Return [x, y] of the center of cell containing provided text 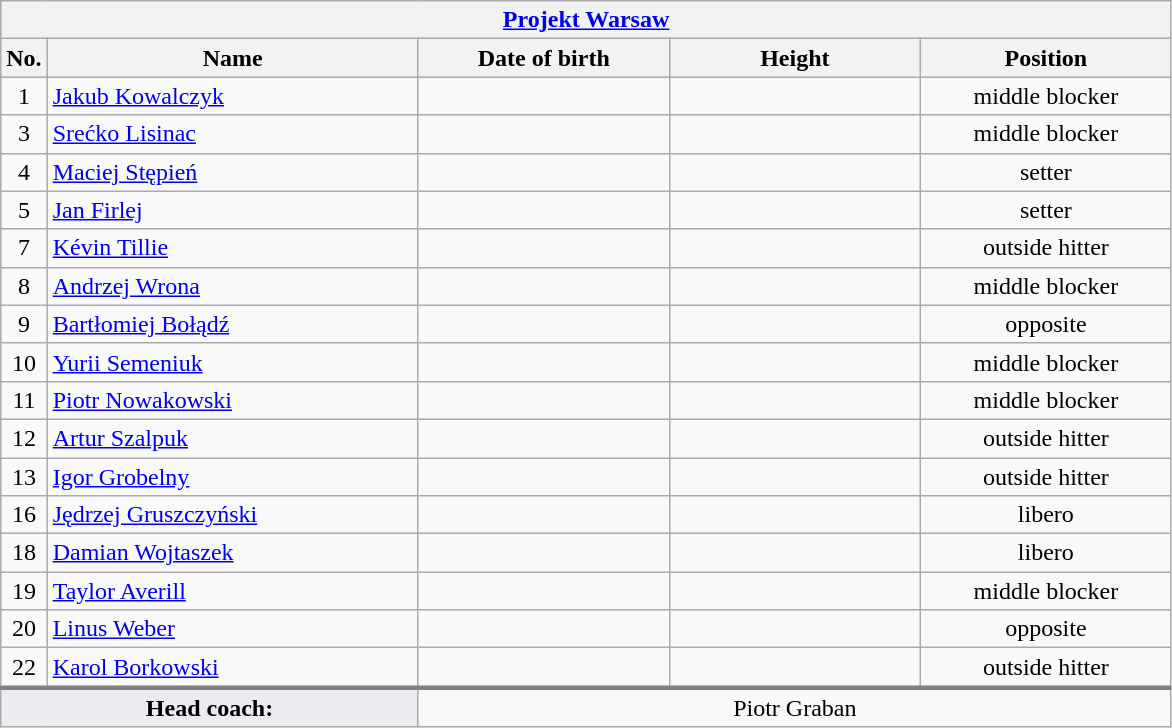
7 [24, 248]
1 [24, 96]
Taylor Averill [232, 591]
5 [24, 210]
Linus Weber [232, 629]
Andrzej Wrona [232, 286]
Jakub Kowalczyk [232, 96]
Damian Wojtaszek [232, 553]
12 [24, 438]
Piotr Nowakowski [232, 400]
11 [24, 400]
Karol Borkowski [232, 668]
Date of birth [544, 58]
Jędrzej Gruszczyński [232, 515]
Name [232, 58]
Kévin Tillie [232, 248]
4 [24, 172]
Height [794, 58]
20 [24, 629]
Projekt Warsaw [586, 20]
Yurii Semeniuk [232, 362]
Jan Firlej [232, 210]
13 [24, 477]
Artur Szalpuk [232, 438]
8 [24, 286]
Position [1046, 58]
No. [24, 58]
Head coach: [210, 707]
10 [24, 362]
18 [24, 553]
19 [24, 591]
22 [24, 668]
Igor Grobelny [232, 477]
3 [24, 134]
Bartłomiej Bołądź [232, 324]
Piotr Graban [794, 707]
Srećko Lisinac [232, 134]
9 [24, 324]
16 [24, 515]
Maciej Stępień [232, 172]
